Pinpoint the cell where the given text exists, returning its (x, y) midpoint coordinate. 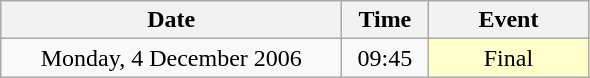
Time (385, 20)
Date (172, 20)
Monday, 4 December 2006 (172, 58)
09:45 (385, 58)
Final (508, 58)
Event (508, 20)
